Find where the given text appears and provide that cell's center as (x, y) coordinate. 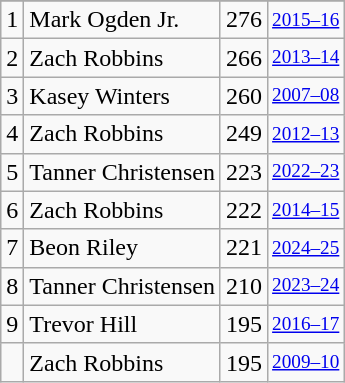
2022–23 (306, 172)
2009–10 (306, 362)
2012–13 (306, 134)
266 (244, 58)
2 (12, 58)
221 (244, 248)
2016–17 (306, 324)
222 (244, 210)
4 (12, 134)
Kasey Winters (122, 96)
276 (244, 20)
6 (12, 210)
1 (12, 20)
210 (244, 286)
2024–25 (306, 248)
223 (244, 172)
7 (12, 248)
Mark Ogden Jr. (122, 20)
Trevor Hill (122, 324)
2014–15 (306, 210)
Beon Riley (122, 248)
2015–16 (306, 20)
3 (12, 96)
2023–24 (306, 286)
2013–14 (306, 58)
260 (244, 96)
9 (12, 324)
8 (12, 286)
249 (244, 134)
2007–08 (306, 96)
5 (12, 172)
